Scan for the cell matching the given text and deliver its (x, y) coordinate at center. 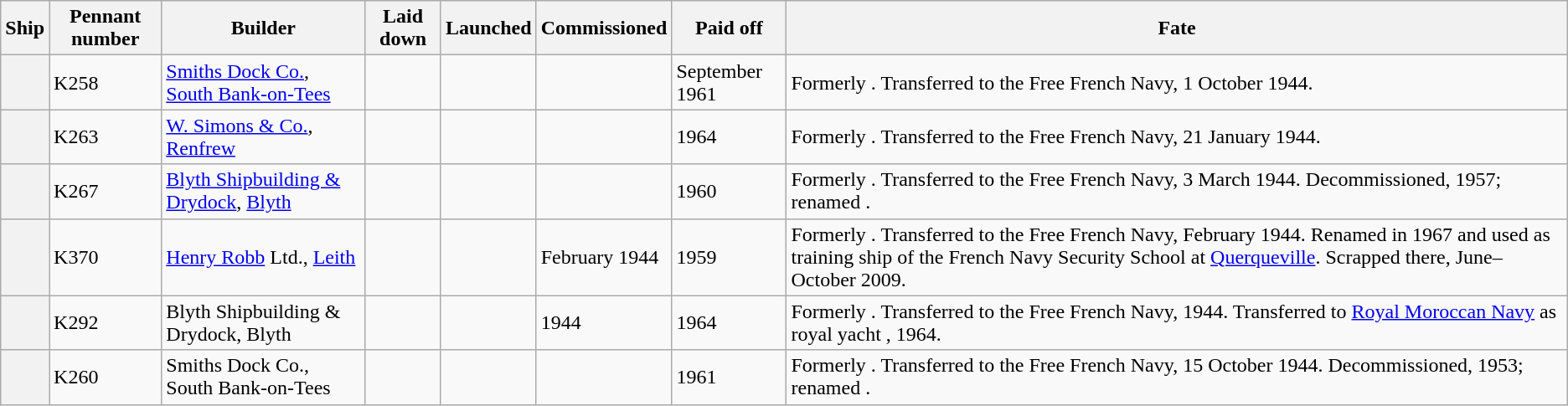
W. Simons & Co., Renfrew (263, 137)
1960 (729, 191)
Formerly . Transferred to the Free French Navy, 3 March 1944. Decommissioned, 1957; renamed . (1177, 191)
Henry Robb Ltd., Leith (263, 257)
Laid down (404, 28)
Launched (488, 28)
February 1944 (604, 257)
K370 (106, 257)
Commissioned (604, 28)
Ship (25, 28)
Paid off (729, 28)
K263 (106, 137)
Formerly . Transferred to the Free French Navy, 15 October 1944. Decommissioned, 1953; renamed . (1177, 377)
1944 (604, 323)
Formerly . Transferred to the Free French Navy, 1 October 1944. (1177, 82)
K292 (106, 323)
1959 (729, 257)
September 1961 (729, 82)
Pennant number (106, 28)
K267 (106, 191)
K258 (106, 82)
Formerly . Transferred to the Free French Navy, 21 January 1944. (1177, 137)
K260 (106, 377)
Formerly . Transferred to the Free French Navy, 1944. Transferred to Royal Moroccan Navy as royal yacht , 1964. (1177, 323)
Fate (1177, 28)
Builder (263, 28)
1961 (729, 377)
